Extract the (x, y) coordinate from the center of the cell holding the provided text.  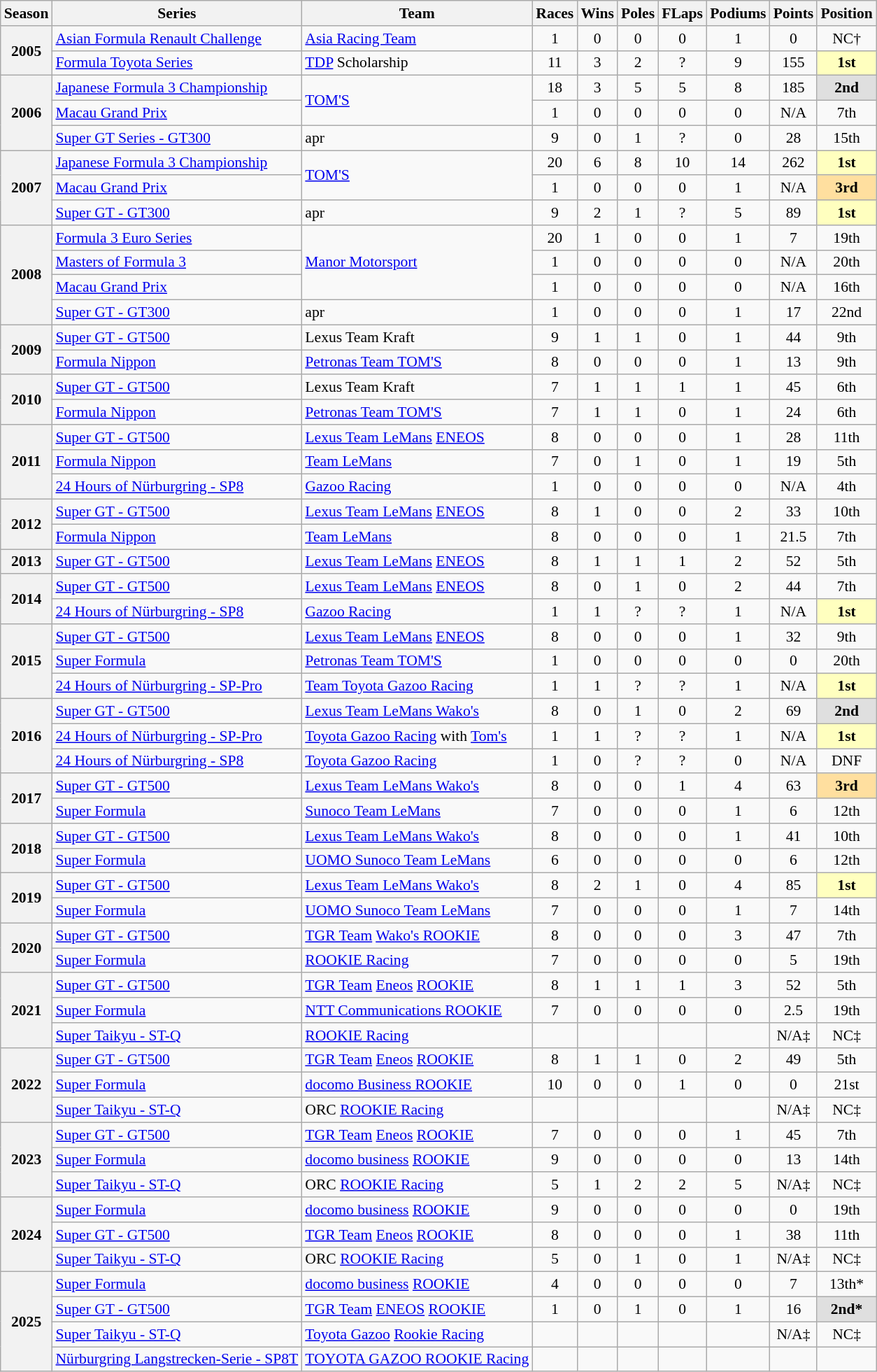
16th (846, 288)
47 (794, 935)
2006 (27, 113)
11 (555, 63)
2025 (27, 1322)
21.5 (794, 537)
Series (176, 13)
Poles (638, 13)
Masters of Formula 3 (176, 262)
Season (27, 13)
2021 (27, 1010)
69 (794, 712)
85 (794, 886)
2007 (27, 188)
21st (846, 1085)
TGR Team Wako's ROOKIE (417, 935)
16 (794, 1310)
Toyota Gazoo Rookie Racing (417, 1334)
63 (794, 786)
Formula Toyota Series (176, 63)
Manor Motorsport (417, 263)
Toyota Gazoo Racing (417, 761)
2015 (27, 662)
2019 (27, 898)
TOYOTA GAZOO ROOKIE Racing (417, 1359)
2020 (27, 947)
2016 (27, 736)
TDP Scholarship (417, 63)
2010 (27, 400)
32 (794, 637)
DNF (846, 761)
2023 (27, 1160)
2009 (27, 350)
14 (739, 163)
Position (846, 13)
2012 (27, 525)
41 (794, 836)
NTT Communications ROOKIE (417, 1010)
17 (794, 313)
2014 (27, 599)
Points (794, 13)
15th (846, 138)
Sunoco Team LeMans (417, 811)
18 (555, 88)
Team (417, 13)
89 (794, 213)
38 (794, 1235)
Team Toyota Gazoo Racing (417, 686)
Formula 3 Euro Series (176, 238)
NC† (846, 38)
docomo Business ROOKIE (417, 1085)
155 (794, 63)
2005 (27, 50)
49 (794, 1060)
2024 (27, 1234)
2018 (27, 848)
TGR Team ENEOS ROOKIE (417, 1310)
262 (794, 163)
2011 (27, 462)
Wins (597, 13)
Asian Formula Renault Challenge (176, 38)
Podiums (739, 13)
19 (794, 462)
22nd (846, 313)
4th (846, 487)
33 (794, 512)
Toyota Gazoo Racing with Tom's (417, 736)
185 (794, 88)
2nd* (846, 1310)
Asia Racing Team (417, 38)
Nürburgring Langstrecken-Serie - SP8T (176, 1359)
2017 (27, 799)
13th* (846, 1285)
2.5 (794, 1010)
2013 (27, 562)
Races (555, 13)
2022 (27, 1084)
24 (794, 412)
FLaps (683, 13)
2008 (27, 275)
Super GT Series - GT300 (176, 138)
